For the text-containing cell, return its midpoint in [x, y] coordinate format. 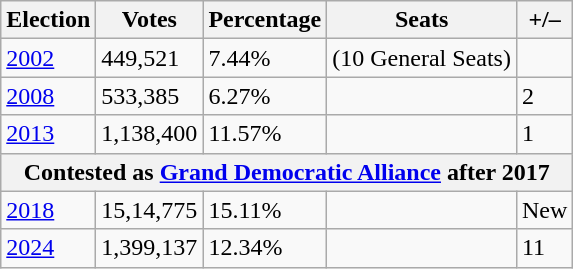
15,14,775 [150, 210]
15.11% [265, 210]
11 [544, 248]
449,521 [150, 58]
2018 [48, 210]
Seats [422, 20]
2002 [48, 58]
12.34% [265, 248]
2024 [48, 248]
11.57% [265, 134]
+/– [544, 20]
2 [544, 96]
Contested as Grand Democratic Alliance after 2017 [287, 172]
1,399,137 [150, 248]
533,385 [150, 96]
Percentage [265, 20]
(10 General Seats) [422, 58]
New [544, 210]
Election [48, 20]
1,138,400 [150, 134]
6.27% [265, 96]
Votes [150, 20]
1 [544, 134]
7.44% [265, 58]
2013 [48, 134]
2008 [48, 96]
